Return (x, y) of the center of cell containing provided text 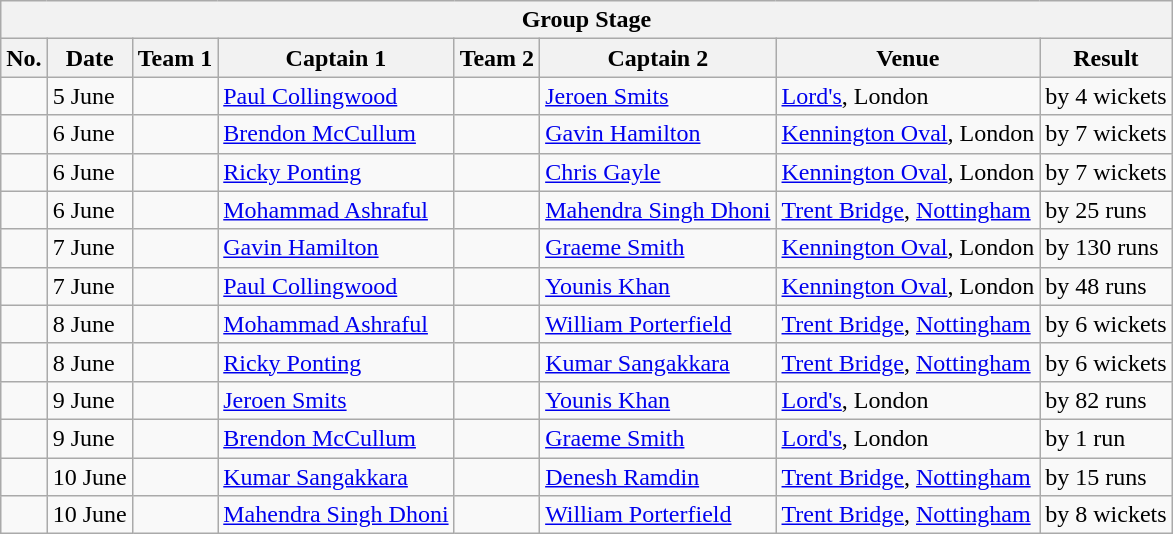
by 4 wickets (1106, 96)
No. (24, 58)
by 82 runs (1106, 400)
Team 2 (497, 58)
Captain 2 (658, 58)
by 130 runs (1106, 248)
by 8 wickets (1106, 515)
Team 1 (175, 58)
by 1 run (1106, 438)
Result (1106, 58)
5 June (90, 96)
Date (90, 58)
by 15 runs (1106, 477)
by 48 runs (1106, 286)
Captain 1 (336, 58)
Chris Gayle (658, 172)
Denesh Ramdin (658, 477)
Venue (908, 58)
Group Stage (586, 20)
by 25 runs (1106, 210)
